Scan for the cell matching the given text and deliver its (x, y) coordinate at center. 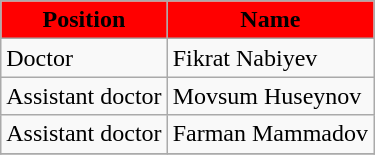
Farman Mammadov (270, 134)
Name (270, 20)
Movsum Huseynov (270, 96)
Position (84, 20)
Doctor (84, 58)
Fikrat Nabiyev (270, 58)
